Output the [X, Y] coordinate of the center of the cell containing the given text.  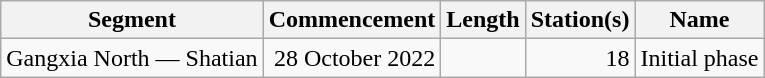
Gangxia North — Shatian [132, 58]
Initial phase [700, 58]
18 [580, 58]
Station(s) [580, 20]
Name [700, 20]
Length [483, 20]
Segment [132, 20]
Commencement [352, 20]
28 October 2022 [352, 58]
